Identify which cell holds the provided text, then report its (x, y) central coordinate. 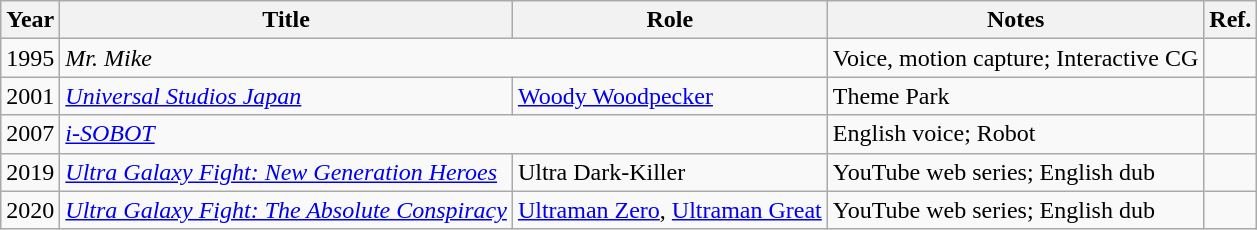
i-SOBOT (444, 134)
English voice; Robot (1015, 134)
Theme Park (1015, 96)
Voice, motion capture; Interactive CG (1015, 58)
Role (670, 20)
Ultra Dark-Killer (670, 172)
Ultra Galaxy Fight: New Generation Heroes (286, 172)
Ultraman Zero, Ultraman Great (670, 210)
2007 (30, 134)
2020 (30, 210)
2001 (30, 96)
Ref. (1230, 20)
Universal Studios Japan (286, 96)
Ultra Galaxy Fight: The Absolute Conspiracy (286, 210)
1995 (30, 58)
2019 (30, 172)
Year (30, 20)
Notes (1015, 20)
Title (286, 20)
Woody Woodpecker (670, 96)
Mr. Mike (444, 58)
